Return the (x, y) coordinate for the center point of the cell that contains the specified text.  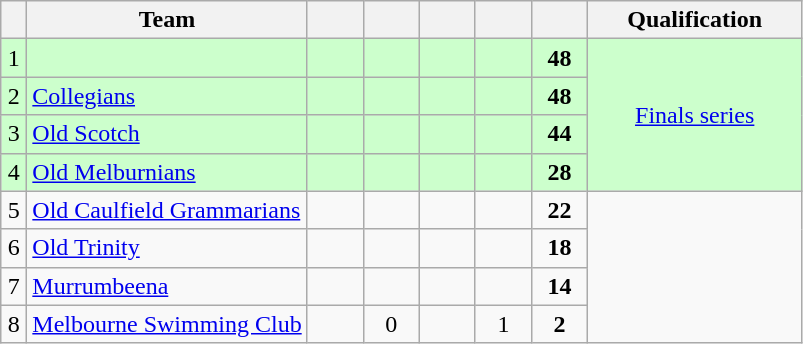
44 (559, 134)
6 (14, 248)
3 (14, 134)
5 (14, 210)
Qualification (695, 20)
Collegians (167, 96)
Melbourne Swimming Club (167, 324)
0 (391, 324)
Old Trinity (167, 248)
Team (167, 20)
28 (559, 172)
14 (559, 286)
Old Scotch (167, 134)
7 (14, 286)
4 (14, 172)
Old Melburnians (167, 172)
8 (14, 324)
22 (559, 210)
Finals series (695, 115)
18 (559, 248)
Murrumbeena (167, 286)
Old Caulfield Grammarians (167, 210)
